Return (X, Y) of the center of cell containing provided text 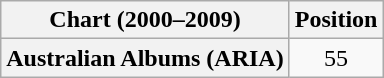
Chart (2000–2009) (145, 20)
Australian Albums (ARIA) (145, 58)
55 (336, 58)
Position (336, 20)
